Search for the cell housing the specified text and yield its (X, Y) center coordinate. 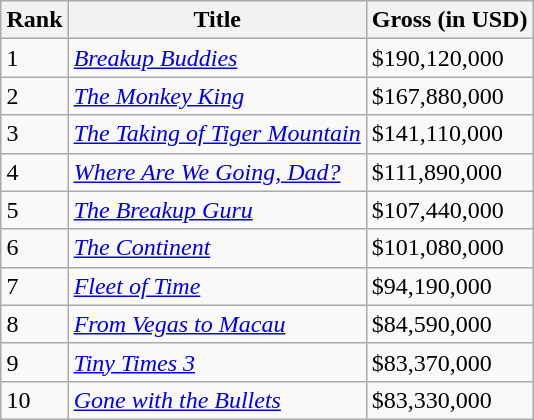
Rank (34, 20)
The Monkey King (217, 96)
$83,370,000 (450, 362)
$141,110,000 (450, 134)
Gross (in USD) (450, 20)
2 (34, 96)
6 (34, 248)
$101,080,000 (450, 248)
$167,880,000 (450, 96)
The Breakup Guru (217, 210)
Fleet of Time (217, 286)
The Continent (217, 248)
$111,890,000 (450, 172)
From Vegas to Macau (217, 324)
3 (34, 134)
10 (34, 400)
$107,440,000 (450, 210)
7 (34, 286)
1 (34, 58)
Where Are We Going, Dad? (217, 172)
Gone with the Bullets (217, 400)
Title (217, 20)
$83,330,000 (450, 400)
9 (34, 362)
The Taking of Tiger Mountain (217, 134)
4 (34, 172)
8 (34, 324)
$84,590,000 (450, 324)
$94,190,000 (450, 286)
$190,120,000 (450, 58)
Tiny Times 3 (217, 362)
5 (34, 210)
Breakup Buddies (217, 58)
